Find where the given text appears and provide that cell's center as (X, Y) coordinate. 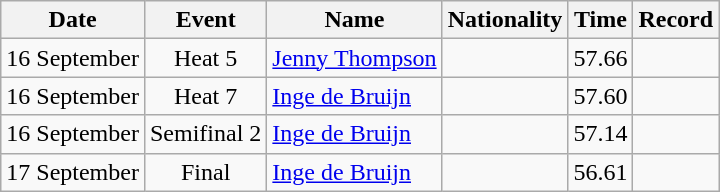
Jenny Thompson (354, 58)
Event (205, 20)
57.60 (600, 96)
Heat 5 (205, 58)
Time (600, 20)
56.61 (600, 172)
Final (205, 172)
Heat 7 (205, 96)
Nationality (505, 20)
Record (676, 20)
57.66 (600, 58)
Date (73, 20)
Name (354, 20)
57.14 (600, 134)
Semifinal 2 (205, 134)
17 September (73, 172)
